Capture the cell that displays the provided text and extract its [x, y] central coordinate. 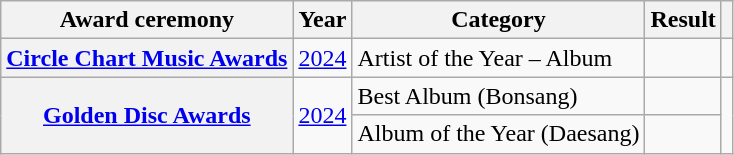
Category [498, 20]
Album of the Year (Daesang) [498, 134]
Year [322, 20]
Result [683, 20]
Artist of the Year – Album [498, 58]
Golden Disc Awards [147, 115]
Circle Chart Music Awards [147, 58]
Award ceremony [147, 20]
Best Album (Bonsang) [498, 96]
